Provide the [x, y] coordinate of the cell's center where the given text is located.  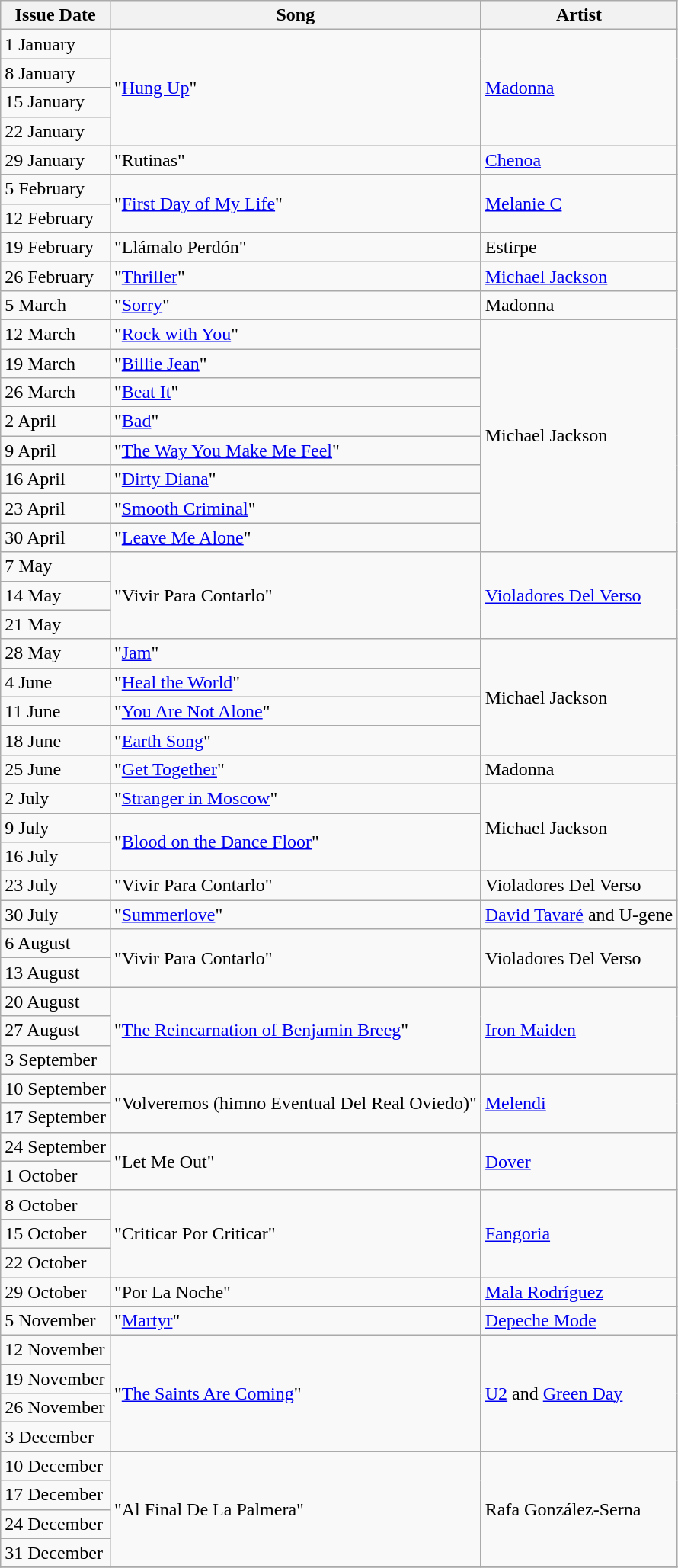
21 May [56, 624]
5 March [56, 305]
10 September [56, 1089]
Melendi [579, 1103]
Melanie C [579, 204]
Rafa González-Serna [579, 1509]
Song [296, 15]
10 December [56, 1466]
6 August [56, 944]
25 June [56, 769]
16 April [56, 479]
15 January [56, 102]
5 February [56, 189]
"Earth Song" [296, 740]
"First Day of My Life" [296, 204]
22 January [56, 131]
"Get Together" [296, 769]
Issue Date [56, 15]
17 September [56, 1117]
"Sorry" [296, 305]
"Llámalo Perdón" [296, 247]
"Stranger in Moscow" [296, 798]
Dover [579, 1161]
"Smooth Criminal" [296, 508]
23 April [56, 508]
12 February [56, 218]
12 November [56, 1350]
9 July [56, 827]
"Bad" [296, 422]
19 November [56, 1379]
15 October [56, 1233]
"Dirty Diana" [296, 479]
19 March [56, 364]
24 September [56, 1146]
30 July [56, 915]
23 July [56, 886]
"Beat It" [296, 393]
8 January [56, 73]
28 May [56, 653]
29 October [56, 1292]
"Volveremos (himno Eventual Del Real Oviedo)" [296, 1103]
"Thriller" [296, 276]
"Billie Jean" [296, 364]
19 February [56, 247]
2 July [56, 798]
"Rock with You" [296, 334]
20 August [56, 1002]
"The Saints Are Coming" [296, 1393]
1 January [56, 44]
17 December [56, 1495]
Mala Rodríguez [579, 1292]
Fangoria [579, 1233]
3 December [56, 1437]
4 June [56, 682]
3 September [56, 1060]
Depeche Mode [579, 1321]
Estirpe [579, 247]
8 October [56, 1204]
U2 and Green Day [579, 1393]
"Hung Up" [296, 88]
14 May [56, 595]
David Tavaré and U-gene [579, 915]
"Leave Me Alone" [296, 537]
"Martyr" [296, 1321]
"You Are Not Alone" [296, 711]
"The Reincarnation of Benjamin Breeg" [296, 1031]
Iron Maiden [579, 1031]
"Al Final De La Palmera" [296, 1509]
26 November [56, 1408]
"Criticar Por Criticar" [296, 1233]
24 December [56, 1524]
5 November [56, 1321]
"Jam" [296, 653]
2 April [56, 422]
9 April [56, 451]
"Let Me Out" [296, 1161]
1 October [56, 1175]
12 March [56, 334]
30 April [56, 537]
11 June [56, 711]
"Summerlove" [296, 915]
"Por La Noche" [296, 1292]
13 August [56, 973]
Artist [579, 15]
29 January [56, 160]
Chenoa [579, 160]
16 July [56, 857]
"Rutinas" [296, 160]
22 October [56, 1262]
31 December [56, 1553]
"Heal the World" [296, 682]
26 March [56, 393]
27 August [56, 1031]
18 June [56, 740]
"The Way You Make Me Feel" [296, 451]
7 May [56, 566]
26 February [56, 276]
"Blood on the Dance Floor" [296, 842]
